Identify which cell holds the provided text, then report its [X, Y] central coordinate. 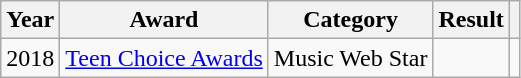
Result [471, 20]
Year [30, 20]
2018 [30, 58]
Teen Choice Awards [164, 58]
Category [350, 20]
Award [164, 20]
Music Web Star [350, 58]
